Find where the given text appears and provide that cell's center as (X, Y) coordinate. 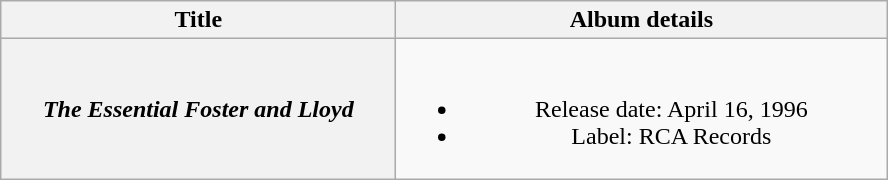
Title (198, 20)
Album details (642, 20)
The Essential Foster and Lloyd (198, 109)
Release date: April 16, 1996Label: RCA Records (642, 109)
